Determine the (X, Y) coordinate at the center of the cell enclosing the given text.  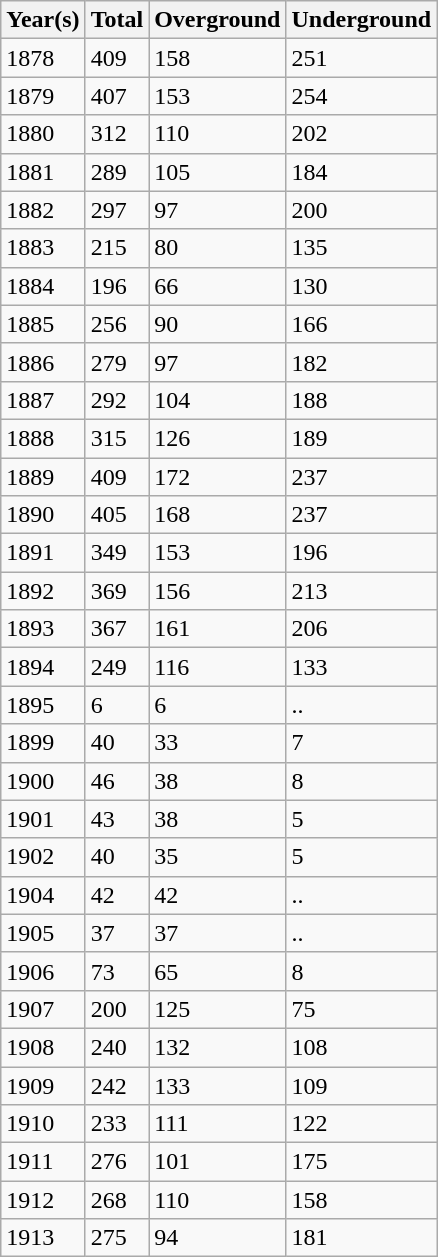
1902 (43, 857)
109 (362, 1085)
1908 (43, 1047)
1905 (43, 933)
130 (362, 286)
1884 (43, 286)
1900 (43, 781)
297 (117, 210)
215 (117, 248)
Overground (218, 20)
1891 (43, 553)
35 (218, 857)
1913 (43, 1238)
175 (362, 1162)
249 (117, 667)
161 (218, 629)
405 (117, 515)
104 (218, 400)
33 (218, 743)
1894 (43, 667)
126 (218, 438)
65 (218, 971)
1888 (43, 438)
1904 (43, 895)
276 (117, 1162)
315 (117, 438)
7 (362, 743)
206 (362, 629)
1892 (43, 591)
156 (218, 591)
312 (117, 134)
251 (362, 58)
1906 (43, 971)
184 (362, 172)
Underground (362, 20)
Year(s) (43, 20)
111 (218, 1124)
268 (117, 1200)
369 (117, 591)
1882 (43, 210)
1878 (43, 58)
1880 (43, 134)
213 (362, 591)
1881 (43, 172)
1901 (43, 819)
367 (117, 629)
1895 (43, 705)
1907 (43, 1009)
1890 (43, 515)
188 (362, 400)
1889 (43, 477)
Total (117, 20)
1886 (43, 362)
289 (117, 172)
1909 (43, 1085)
182 (362, 362)
116 (218, 667)
168 (218, 515)
105 (218, 172)
90 (218, 324)
349 (117, 553)
122 (362, 1124)
240 (117, 1047)
94 (218, 1238)
75 (362, 1009)
135 (362, 248)
101 (218, 1162)
166 (362, 324)
1893 (43, 629)
233 (117, 1124)
407 (117, 96)
125 (218, 1009)
1879 (43, 96)
279 (117, 362)
66 (218, 286)
172 (218, 477)
275 (117, 1238)
132 (218, 1047)
1911 (43, 1162)
181 (362, 1238)
1885 (43, 324)
1910 (43, 1124)
1883 (43, 248)
256 (117, 324)
1912 (43, 1200)
254 (362, 96)
108 (362, 1047)
1887 (43, 400)
242 (117, 1085)
292 (117, 400)
202 (362, 134)
80 (218, 248)
43 (117, 819)
1899 (43, 743)
46 (117, 781)
189 (362, 438)
73 (117, 971)
